Determine the (X, Y) coordinate at the center of the cell enclosing the given text.  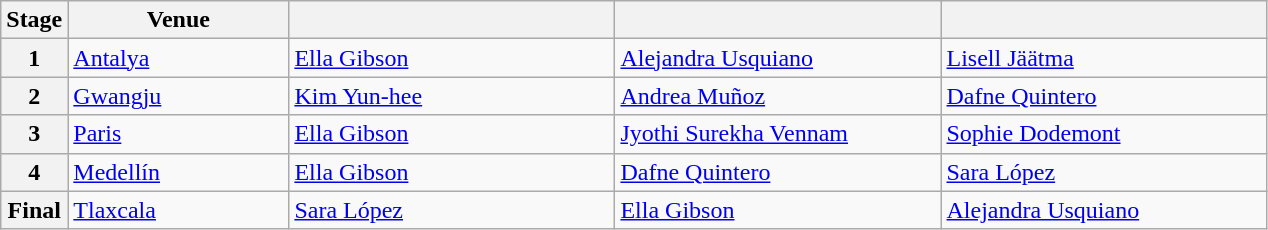
Paris (178, 134)
1 (34, 58)
Sophie Dodemont (1104, 134)
Lisell Jäätma (1104, 58)
Antalya (178, 58)
Jyothi Surekha Vennam (778, 134)
Kim Yun-hee (452, 96)
Stage (34, 20)
Andrea Muñoz (778, 96)
4 (34, 172)
Venue (178, 20)
Medellín (178, 172)
2 (34, 96)
3 (34, 134)
Final (34, 210)
Tlaxcala (178, 210)
Gwangju (178, 96)
